Pinpoint the cell where the given text exists, returning its [x, y] midpoint coordinate. 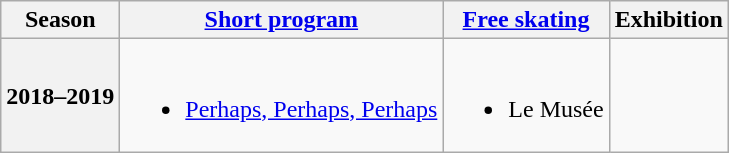
2018–2019 [60, 96]
Exhibition [668, 20]
Free skating [526, 20]
Short program [282, 20]
Season [60, 20]
Le Musée [526, 96]
Perhaps, Perhaps, Perhaps [282, 96]
